Search for the cell housing the specified text and yield its (x, y) center coordinate. 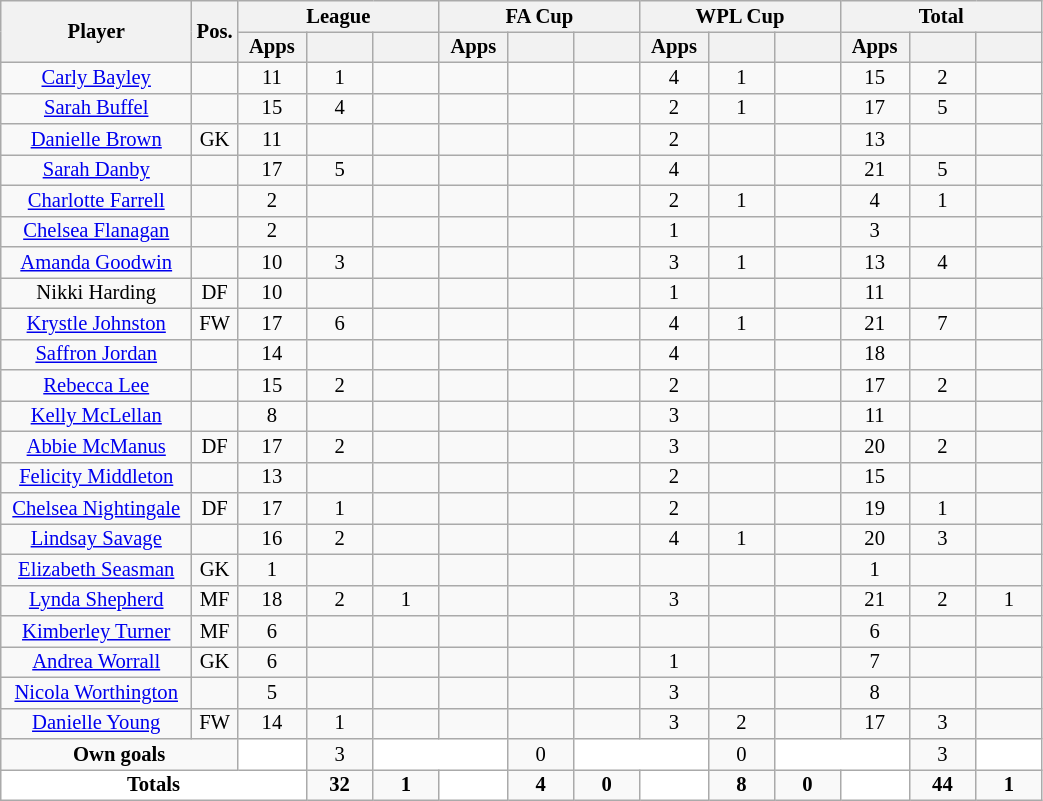
Lindsay Savage (96, 538)
Kelly McLellan (96, 416)
Danielle Young (96, 724)
Danielle Brown (96, 140)
Totals (154, 784)
Amanda Goodwin (96, 262)
19 (874, 508)
Saffron Jordan (96, 354)
Total (941, 16)
Sarah Danby (96, 170)
Charlotte Farrell (96, 200)
League (338, 16)
Nicola Worthington (96, 692)
Chelsea Flanagan (96, 232)
16 (272, 538)
Player (96, 31)
Pos. (215, 31)
Own goals (120, 754)
Elizabeth Seasman (96, 570)
WPL Cup (740, 16)
Felicity Middleton (96, 478)
32 (340, 784)
Krystle Johnston (96, 324)
44 (942, 784)
Kimberley Turner (96, 632)
Lynda Shepherd (96, 600)
Andrea Worrall (96, 662)
FA Cup (540, 16)
Rebecca Lee (96, 386)
Carly Bayley (96, 78)
Abbie McManus (96, 446)
Chelsea Nightingale (96, 508)
Nikki Harding (96, 292)
Sarah Buffel (96, 108)
